Locate the cell with the specified text and output its (X, Y) center coordinate. 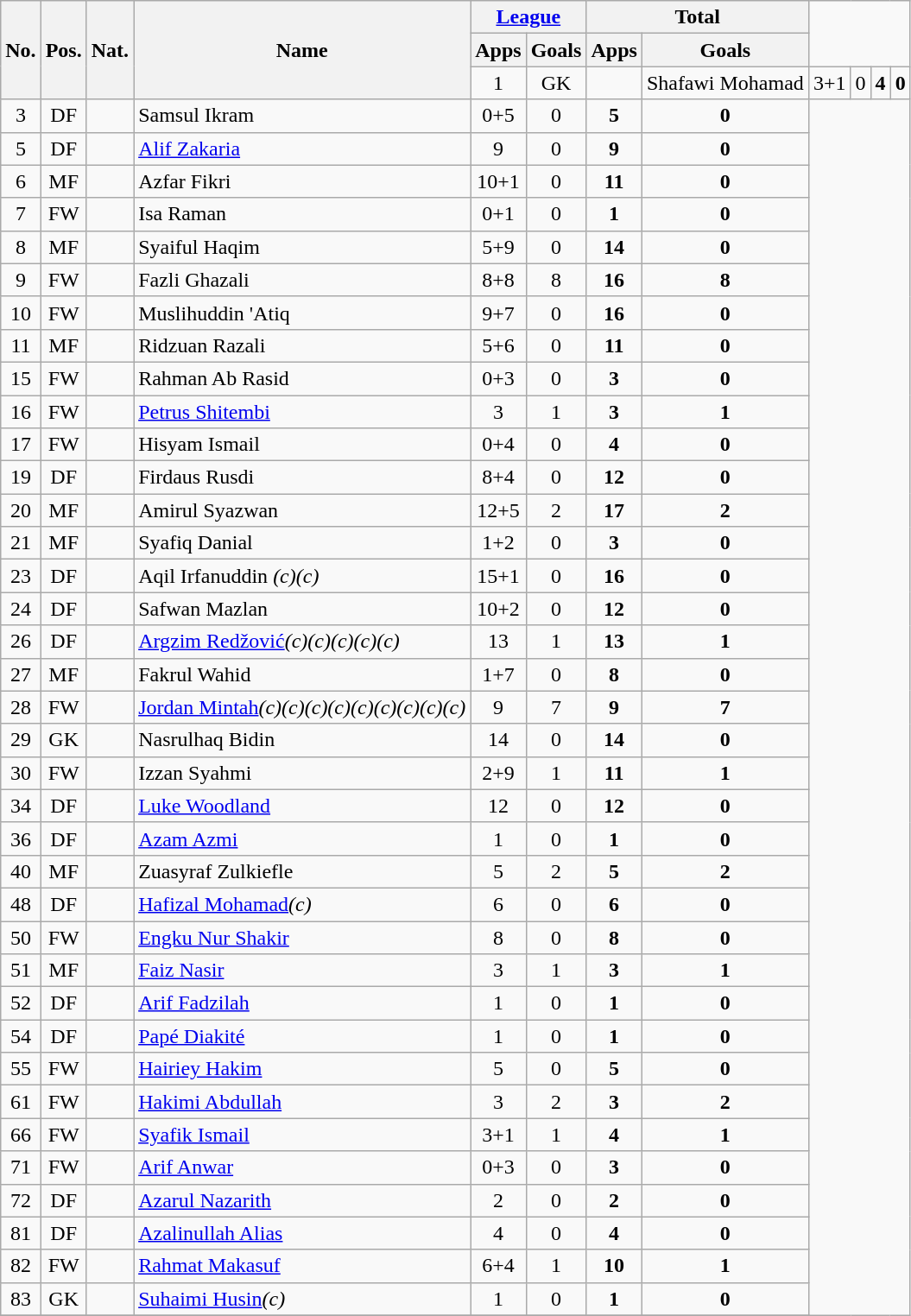
Rahman Ab Rasid (302, 378)
Muslihuddin 'Atiq (302, 313)
Azam Azmi (302, 838)
Hairiey Hakim (302, 1069)
Arif Fadzilah (302, 1003)
Safwan Mazlan (302, 609)
Zuasyraf Zulkiefle (302, 871)
Amirul Syazwan (302, 510)
51 (21, 971)
27 (21, 674)
No. (21, 50)
1+2 (498, 543)
34 (21, 806)
Azalinullah Alias (302, 1233)
5+9 (498, 247)
Papé Diakité (302, 1036)
82 (21, 1266)
6+4 (498, 1266)
Isa Raman (302, 214)
9+7 (498, 313)
Rahmat Makasuf (302, 1266)
72 (21, 1200)
Nat. (110, 50)
10+2 (498, 609)
Argzim Redžović(c)(c)(c)(c)(c) (302, 642)
48 (21, 904)
Shafawi Mohamad (725, 83)
Alif Zakaria (302, 149)
Fakrul Wahid (302, 674)
0+4 (498, 445)
83 (21, 1299)
Hakimi Abdullah (302, 1102)
28 (21, 707)
23 (21, 576)
Ridzuan Razali (302, 345)
15 (21, 378)
54 (21, 1036)
10+1 (498, 181)
19 (21, 478)
Izzan Syahmi (302, 773)
Jordan Mintah(c)(c)(c)(c)(c)(c)(c)(c)(c) (302, 707)
Arif Anwar (302, 1167)
0+1 (498, 214)
Suhaimi Husin(c) (302, 1299)
71 (21, 1167)
66 (21, 1135)
26 (21, 642)
61 (21, 1102)
Hafizal Mohamad(c) (302, 904)
8+8 (498, 280)
55 (21, 1069)
Aqil Irfanuddin (c)(c) (302, 576)
1+7 (498, 674)
5+6 (498, 345)
Engku Nur Shakir (302, 937)
21 (21, 543)
0+5 (498, 116)
Name (302, 50)
Samsul Ikram (302, 116)
Azfar Fikri (302, 181)
50 (21, 937)
Azarul Nazarith (302, 1200)
Syafik Ismail (302, 1135)
2+9 (498, 773)
81 (21, 1233)
36 (21, 838)
52 (21, 1003)
League (528, 17)
8+4 (498, 478)
29 (21, 740)
Hisyam Ismail (302, 445)
Faiz Nasir (302, 971)
Petrus Shitembi (302, 412)
Total (698, 17)
Pos. (64, 50)
Syafiq Danial (302, 543)
12+5 (498, 510)
15+1 (498, 576)
20 (21, 510)
Fazli Ghazali (302, 280)
Luke Woodland (302, 806)
Syaiful Haqim (302, 247)
Nasrulhaq Bidin (302, 740)
30 (21, 773)
24 (21, 609)
40 (21, 871)
Firdaus Rusdi (302, 478)
